Locate the cell with the specified text and output its (X, Y) center coordinate. 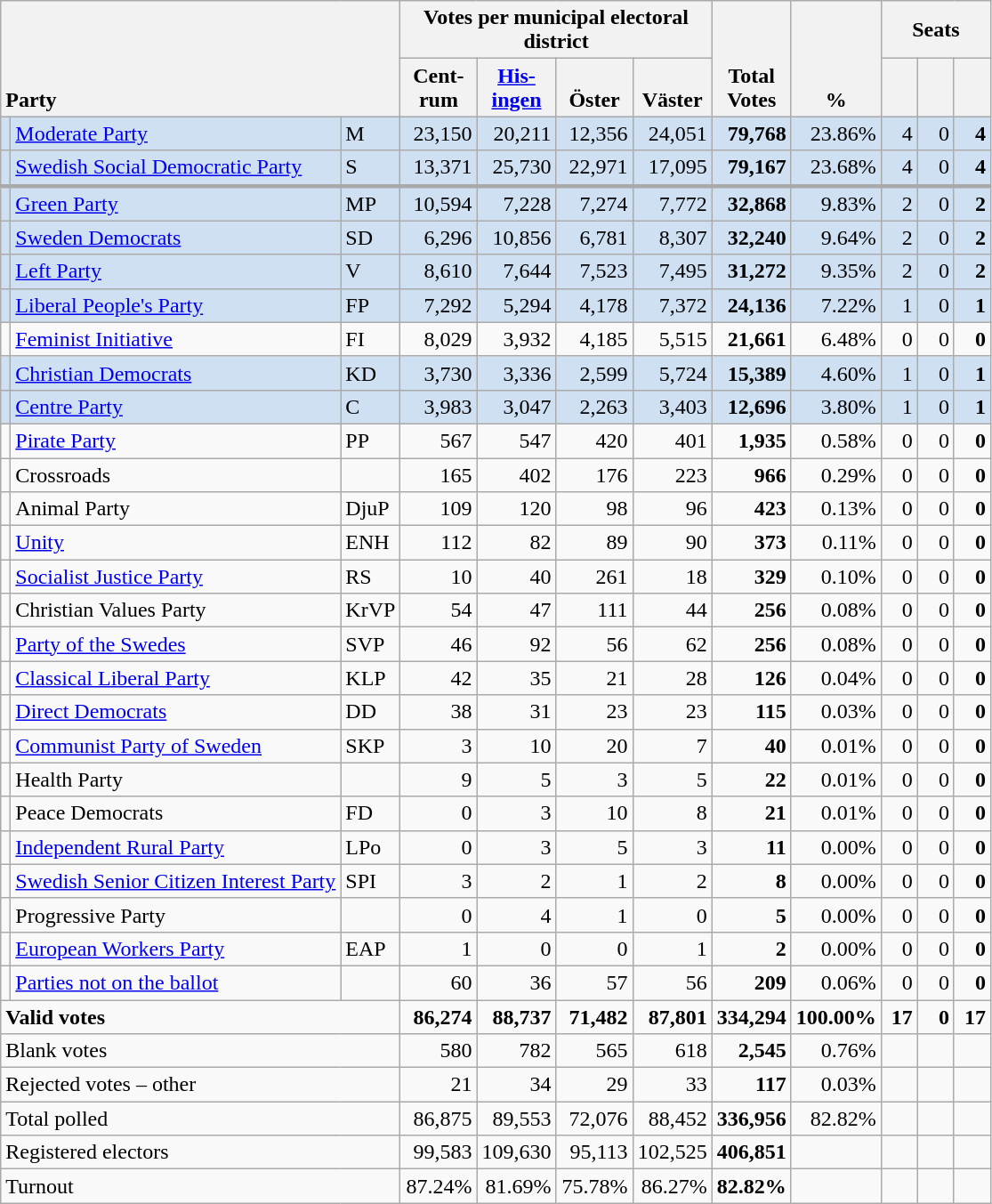
87.24% (439, 1186)
0.58% (836, 440)
98 (594, 509)
38 (439, 712)
79,167 (751, 168)
401 (673, 440)
KLP (370, 678)
7,523 (594, 271)
5,294 (516, 305)
3.80% (836, 407)
0.76% (836, 1051)
4,178 (594, 305)
2,545 (751, 1051)
261 (594, 577)
10,594 (439, 203)
7,372 (673, 305)
2,263 (594, 407)
336,956 (751, 1119)
9.35% (836, 271)
LPo (370, 847)
32,868 (751, 203)
2,599 (594, 373)
86,274 (439, 1017)
Animal Party (176, 509)
34 (516, 1085)
KrVP (370, 610)
7,292 (439, 305)
22 (751, 780)
PP (370, 440)
95,113 (594, 1152)
96 (673, 509)
Valid votes (201, 1017)
Progressive Party (176, 915)
Liberal People's Party (176, 305)
31,272 (751, 271)
Unity (176, 543)
6,296 (439, 238)
8,029 (439, 339)
29 (594, 1085)
20 (594, 746)
8,610 (439, 271)
Pirate Party (176, 440)
373 (751, 543)
36 (516, 982)
European Workers Party (176, 949)
7,228 (516, 203)
FP (370, 305)
21,661 (751, 339)
Väster (673, 87)
0.10% (836, 577)
24,136 (751, 305)
23,150 (439, 133)
His- ingen (516, 87)
32,240 (751, 238)
7,644 (516, 271)
86,875 (439, 1119)
Feminist Initiative (176, 339)
92 (516, 644)
176 (594, 474)
18 (673, 577)
3,336 (516, 373)
35 (516, 678)
42 (439, 678)
9 (439, 780)
44 (673, 610)
Party of the Swedes (176, 644)
89 (594, 543)
8,307 (673, 238)
Cent- rum (439, 87)
9.64% (836, 238)
33 (673, 1085)
618 (673, 1051)
Left Party (176, 271)
10,856 (516, 238)
5,515 (673, 339)
567 (439, 440)
12,356 (594, 133)
115 (751, 712)
% (836, 59)
6,781 (594, 238)
11 (751, 847)
99,583 (439, 1152)
FD (370, 813)
DD (370, 712)
C (370, 407)
22,971 (594, 168)
102,525 (673, 1152)
Turnout (201, 1186)
Parties not on the ballot (176, 982)
23.68% (836, 168)
7 (673, 746)
SKP (370, 746)
Classical Liberal Party (176, 678)
3,983 (439, 407)
MP (370, 203)
109 (439, 509)
60 (439, 982)
13,371 (439, 168)
81.69% (516, 1186)
82 (516, 543)
Christian Democrats (176, 373)
Independent Rural Party (176, 847)
Health Party (176, 780)
165 (439, 474)
90 (673, 543)
7,772 (673, 203)
4,185 (594, 339)
334,294 (751, 1017)
126 (751, 678)
ENH (370, 543)
31 (516, 712)
423 (751, 509)
Registered electors (201, 1152)
Blank votes (201, 1051)
547 (516, 440)
0.04% (836, 678)
402 (516, 474)
0.11% (836, 543)
3,403 (673, 407)
329 (751, 577)
72,076 (594, 1119)
V (370, 271)
Swedish Social Democratic Party (176, 168)
89,553 (516, 1119)
87,801 (673, 1017)
Centre Party (176, 407)
Seats (936, 30)
15,389 (751, 373)
223 (673, 474)
88,452 (673, 1119)
79,768 (751, 133)
12,696 (751, 407)
565 (594, 1051)
782 (516, 1051)
Peace Democrats (176, 813)
3,730 (439, 373)
Moderate Party (176, 133)
0.13% (836, 509)
Total Votes (751, 59)
0.06% (836, 982)
Rejected votes – other (201, 1085)
112 (439, 543)
Direct Democrats (176, 712)
100.00% (836, 1017)
Total polled (201, 1119)
420 (594, 440)
M (370, 133)
SPI (370, 881)
117 (751, 1085)
DjuP (370, 509)
Crossroads (176, 474)
86.27% (673, 1186)
5,724 (673, 373)
580 (439, 1051)
7.22% (836, 305)
Öster (594, 87)
209 (751, 982)
S (370, 168)
75.78% (594, 1186)
Party (201, 59)
23.86% (836, 133)
20,211 (516, 133)
28 (673, 678)
120 (516, 509)
46 (439, 644)
Votes per municipal electoral district (556, 30)
Sweden Democrats (176, 238)
71,482 (594, 1017)
9.83% (836, 203)
3,932 (516, 339)
47 (516, 610)
FI (370, 339)
62 (673, 644)
Swedish Senior Citizen Interest Party (176, 881)
SVP (370, 644)
111 (594, 610)
6.48% (836, 339)
0.29% (836, 474)
4.60% (836, 373)
1,935 (751, 440)
25,730 (516, 168)
24,051 (673, 133)
7,274 (594, 203)
88,737 (516, 1017)
966 (751, 474)
3,047 (516, 407)
7,495 (673, 271)
17,095 (673, 168)
54 (439, 610)
RS (370, 577)
57 (594, 982)
EAP (370, 949)
SD (370, 238)
Green Party (176, 203)
Communist Party of Sweden (176, 746)
KD (370, 373)
406,851 (751, 1152)
109,630 (516, 1152)
Socialist Justice Party (176, 577)
Christian Values Party (176, 610)
